Extract the (x, y) coordinate from the center of the cell holding the provided text.  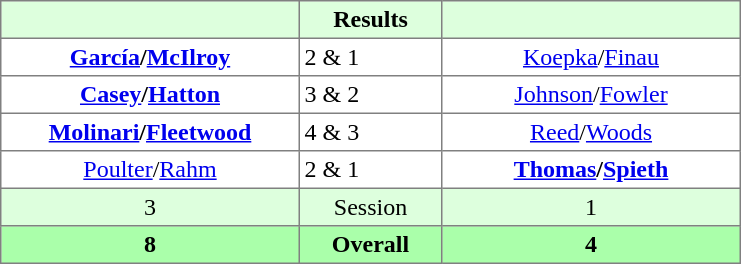
3 (150, 207)
3 & 2 (370, 95)
4 (591, 245)
Casey/Hatton (150, 95)
Koepka/Finau (591, 57)
1 (591, 207)
Poulter/Rahm (150, 170)
Session (370, 207)
8 (150, 245)
Results (370, 20)
Molinari/Fleetwood (150, 132)
García/McIlroy (150, 57)
4 & 3 (370, 132)
Johnson/Fowler (591, 95)
Reed/Woods (591, 132)
Overall (370, 245)
Thomas/Spieth (591, 170)
